Return [X, Y] of the center of cell containing provided text 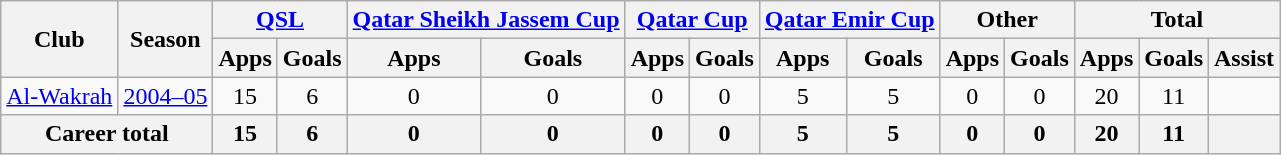
QSL [280, 20]
Career total [107, 134]
2004–05 [166, 96]
Qatar Cup [692, 20]
Qatar Emir Cup [850, 20]
Other [1007, 20]
Season [166, 39]
Qatar Sheikh Jassem Cup [486, 20]
Club [60, 39]
Assist [1244, 58]
Total [1176, 20]
Al-Wakrah [60, 96]
